From the cell containing the given text, extract its center point as (x, y) coordinate. 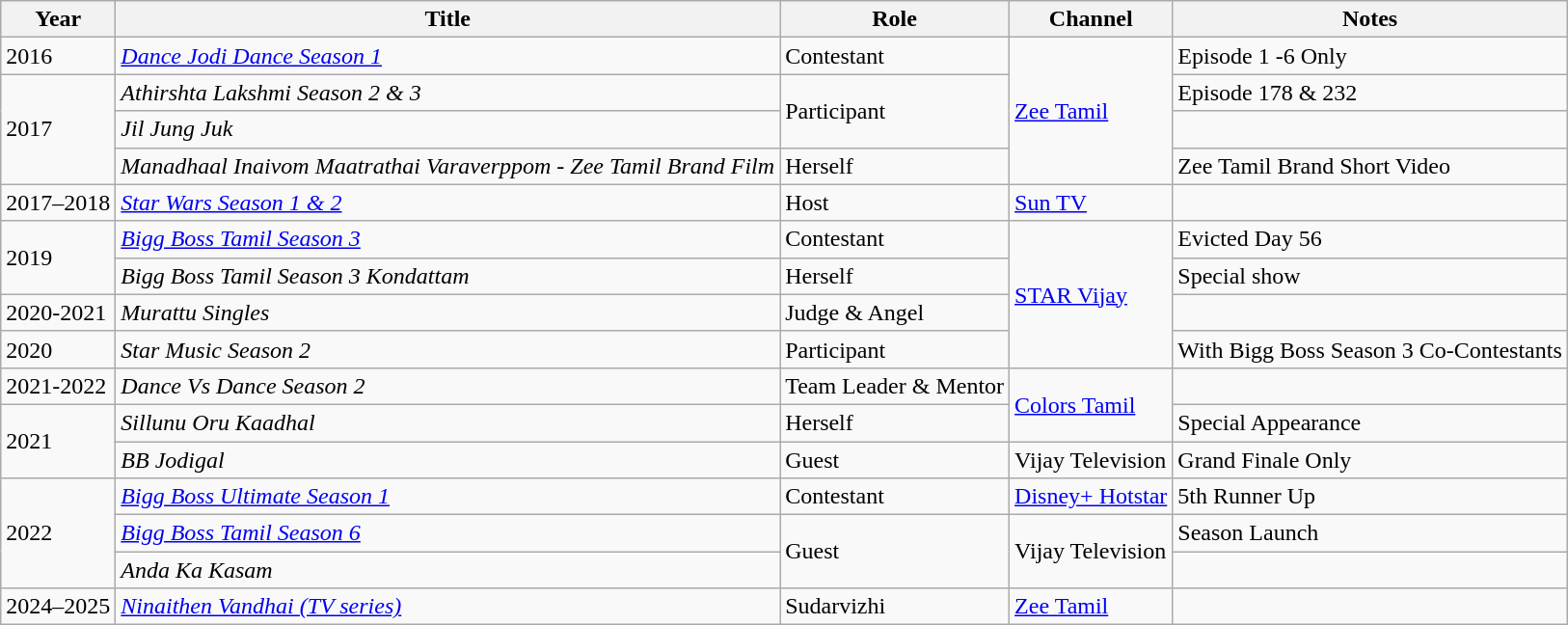
2017–2018 (58, 203)
Zee Tamil Brand Short Video (1369, 166)
Star Wars Season 1 & 2 (447, 203)
Bigg Boss Tamil Season 3 (447, 239)
Athirshta Lakshmi Season 2 & 3 (447, 93)
Anda Ka Kasam (447, 570)
2016 (58, 56)
Special show (1369, 276)
Murattu Singles (447, 312)
Role (895, 19)
Channel (1092, 19)
2022 (58, 533)
Team Leader & Mentor (895, 386)
Episode 1 -6 Only (1369, 56)
Evicted Day 56 (1369, 239)
Sillunu Oru Kaadhal (447, 422)
BB Jodigal (447, 460)
Bigg Boss Tamil Season 6 (447, 533)
Bigg Boss Tamil Season 3 Kondattam (447, 276)
2017 (58, 129)
Year (58, 19)
Title (447, 19)
5th Runner Up (1369, 497)
Grand Finale Only (1369, 460)
Colors Tamil (1092, 404)
STAR Vijay (1092, 294)
2019 (58, 258)
Episode 178 & 232 (1369, 93)
Ninaithen Vandhai (TV series) (447, 607)
2021-2022 (58, 386)
Disney+ Hotstar (1092, 497)
Jil Jung Juk (447, 129)
Special Appearance (1369, 422)
Judge & Angel (895, 312)
Sudarvizhi (895, 607)
Notes (1369, 19)
Dance Vs Dance Season 2 (447, 386)
With Bigg Boss Season 3 Co-Contestants (1369, 349)
Star Music Season 2 (447, 349)
2024–2025 (58, 607)
2021 (58, 441)
Manadhaal Inaivom Maatrathai Varaverppom - Zee Tamil Brand Film (447, 166)
2020-2021 (58, 312)
2020 (58, 349)
Host (895, 203)
Season Launch (1369, 533)
Bigg Boss Ultimate Season 1 (447, 497)
Dance Jodi Dance Season 1 (447, 56)
Sun TV (1092, 203)
